Provide the (X, Y) coordinate of the cell's center where the given text is located.  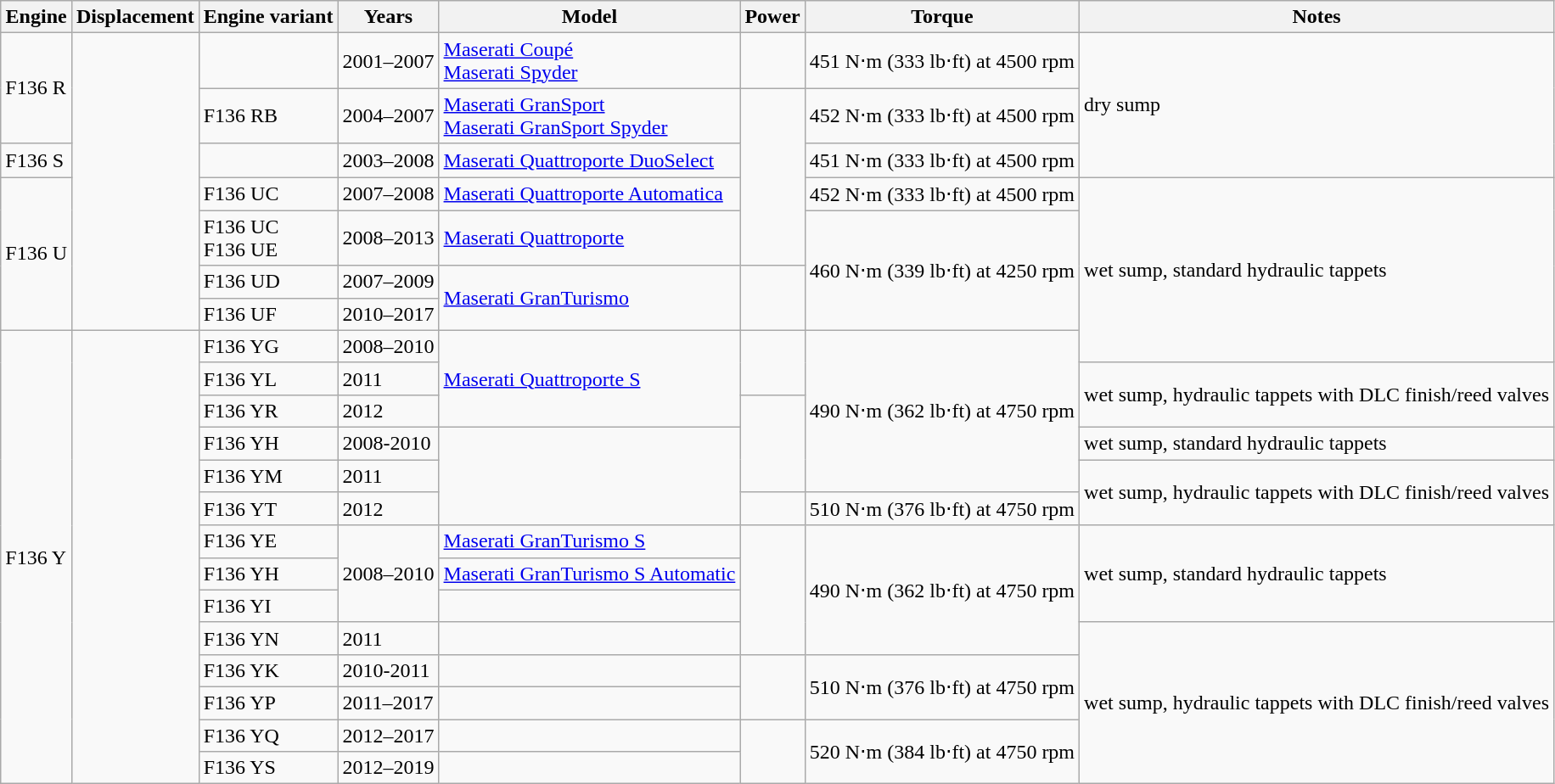
Years (389, 17)
F136 YS (268, 768)
F136 S (36, 160)
F136 YT (268, 509)
520 N⋅m (384 lb⋅ft) at 4750 rpm (942, 752)
2007–2008 (389, 193)
2012–2019 (389, 768)
F136 YL (268, 378)
Displacement (135, 17)
F136 YE (268, 541)
Maserati Quattroporte S (589, 378)
F136 YQ (268, 736)
F136 U (36, 253)
F136 UD (268, 282)
Torque (942, 17)
Maserati CoupéMaserati Spyder (589, 61)
Power (772, 17)
F136 UF (268, 314)
F136 YN (268, 638)
Maserati GranSportMaserati GranSport Spyder (589, 115)
Maserati GranTurismo S Automatic (589, 574)
F136 Y (36, 557)
Maserati GranTurismo (589, 298)
2010–2017 (389, 314)
460 N⋅m (339 lb⋅ft) at 4250 rpm (942, 270)
Maserati GranTurismo S (589, 541)
2007–2009 (389, 282)
F136 R (36, 88)
F136 YM (268, 476)
F136 YG (268, 346)
2008-2010 (389, 443)
2004–2007 (389, 115)
2012–2017 (389, 736)
Maserati Quattroporte (589, 238)
F136 RB (268, 115)
Notes (1317, 17)
Maserati Quattroporte Automatica (589, 193)
Engine (36, 17)
2010-2011 (389, 670)
Maserati Quattroporte DuoSelect (589, 160)
F136 YR (268, 411)
dry sump (1317, 105)
F136 UCF136 UE (268, 238)
2003–2008 (389, 160)
2011–2017 (389, 703)
Engine variant (268, 17)
Model (589, 17)
F136 YP (268, 703)
2008–2013 (389, 238)
2001–2007 (389, 61)
F136 YI (268, 606)
F136 YK (268, 670)
F136 UC (268, 193)
